Pinpoint the cell where the given text exists, returning its (x, y) midpoint coordinate. 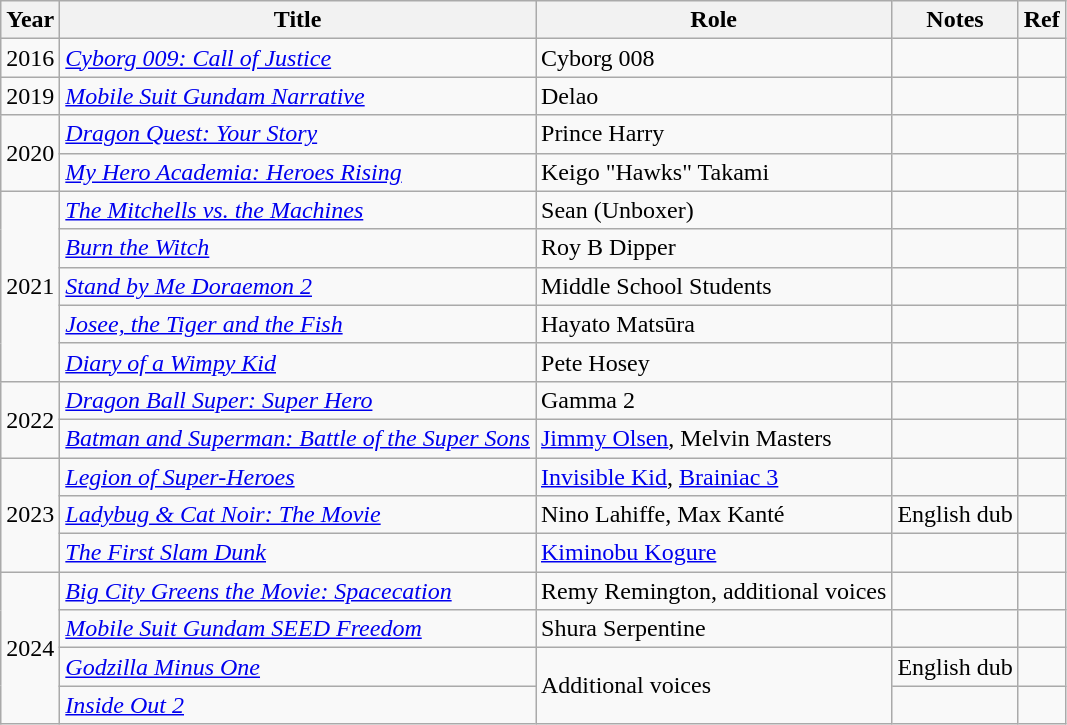
Burn the Witch (298, 248)
2022 (30, 419)
2024 (30, 648)
Mobile Suit Gundam Narrative (298, 96)
Diary of a Wimpy Kid (298, 362)
2021 (30, 286)
Year (30, 20)
Ref (1042, 20)
Cyborg 008 (714, 58)
2023 (30, 515)
Legion of Super-Heroes (298, 477)
Remy Remington, additional voices (714, 591)
Additional voices (714, 686)
Josee, the Tiger and the Fish (298, 324)
Jimmy Olsen, Melvin Masters (714, 438)
Hayato Matsūra (714, 324)
The First Slam Dunk (298, 553)
Roy B Dipper (714, 248)
Sean (Unboxer) (714, 210)
Inside Out 2 (298, 705)
Godzilla Minus One (298, 667)
Role (714, 20)
Delao (714, 96)
Middle School Students (714, 286)
Pete Hosey (714, 362)
Big City Greens the Movie: Spacecation (298, 591)
Cyborg 009: Call of Justice (298, 58)
Mobile Suit Gundam SEED Freedom (298, 629)
Keigo "Hawks" Takami (714, 172)
Kiminobu Kogure (714, 553)
Dragon Ball Super: Super Hero (298, 400)
Shura Serpentine (714, 629)
Dragon Quest: Your Story (298, 134)
Ladybug & Cat Noir: The Movie (298, 515)
2016 (30, 58)
Invisible Kid, Brainiac 3 (714, 477)
Stand by Me Doraemon 2 (298, 286)
Title (298, 20)
Batman and Superman: Battle of the Super Sons (298, 438)
Nino Lahiffe, Max Kanté (714, 515)
My Hero Academia: Heroes Rising (298, 172)
2020 (30, 153)
Prince Harry (714, 134)
Notes (955, 20)
2019 (30, 96)
The Mitchells vs. the Machines (298, 210)
Gamma 2 (714, 400)
